Search for the cell housing the specified text and yield its [x, y] center coordinate. 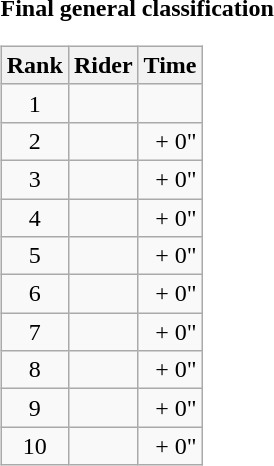
Rider [103, 65]
Time [170, 65]
Rank [34, 65]
2 [34, 141]
4 [34, 217]
8 [34, 370]
9 [34, 408]
3 [34, 179]
5 [34, 256]
1 [34, 103]
6 [34, 294]
10 [34, 446]
7 [34, 332]
